Find where the given text appears and provide that cell's center as [X, Y] coordinate. 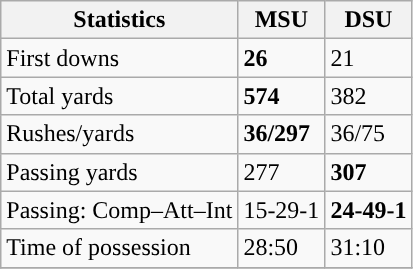
DSU [368, 20]
277 [282, 172]
First downs [120, 58]
36/297 [282, 134]
Time of possession [120, 248]
24-49-1 [368, 210]
Rushes/yards [120, 134]
15-29-1 [282, 210]
26 [282, 58]
MSU [282, 20]
21 [368, 58]
36/75 [368, 134]
382 [368, 96]
Total yards [120, 96]
Passing yards [120, 172]
28:50 [282, 248]
574 [282, 96]
Statistics [120, 20]
31:10 [368, 248]
Passing: Comp–Att–Int [120, 210]
307 [368, 172]
